Search for the cell housing the specified text and yield its (x, y) center coordinate. 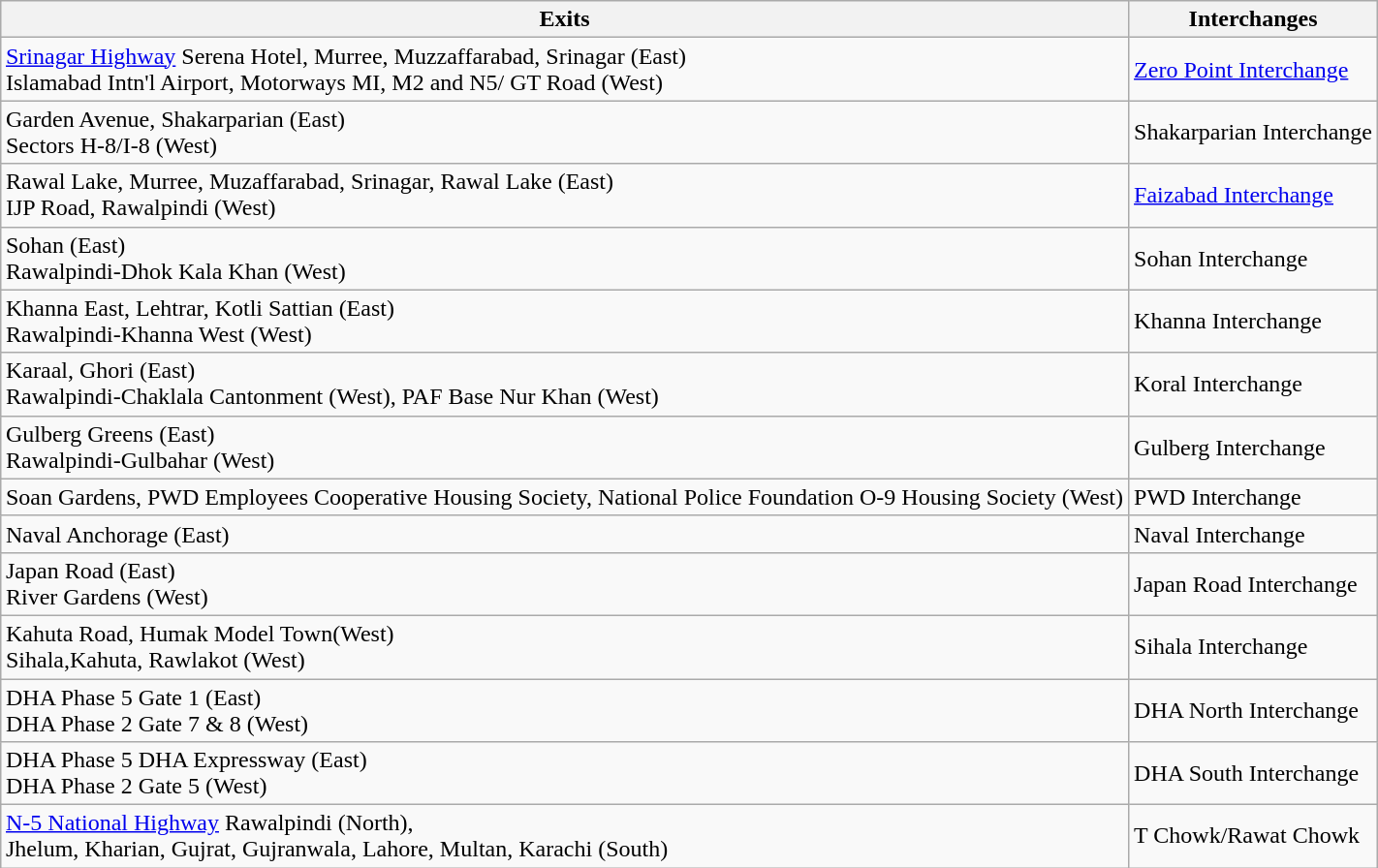
DHA South Interchange (1254, 773)
Zero Point Interchange (1254, 70)
Sohan Interchange (1254, 258)
Rawal Lake, Murree, Muzaffarabad, Srinagar, Rawal Lake (East) IJP Road, Rawalpindi (West) (564, 196)
Gulberg Greens (East) Rawalpindi-Gulbahar (West) (564, 448)
Faizabad Interchange (1254, 196)
Koral Interchange (1254, 384)
DHA North Interchange (1254, 709)
Khanna Interchange (1254, 322)
PWD Interchange (1254, 497)
DHA Phase 5 Gate 1 (East) DHA Phase 2 Gate 7 & 8 (West) (564, 709)
T Chowk/Rawat Chowk (1254, 837)
Naval Anchorage (East) (564, 534)
Japan Road Interchange (1254, 583)
Gulberg Interchange (1254, 448)
Exits (564, 19)
Kahuta Road, Humak Model Town(West) Sihala,Kahuta, Rawlakot (West) (564, 647)
Soan Gardens, PWD Employees Cooperative Housing Society, National Police Foundation O-9 Housing Society (West) (564, 497)
N-5 National Highway Rawalpindi (North), Jhelum, Kharian, Gujrat, Gujranwala, Lahore, Multan, Karachi (South) (564, 837)
Garden Avenue, Shakarparian (East)Sectors H-8/I-8 (West) (564, 132)
Interchanges (1254, 19)
Sihala Interchange (1254, 647)
Sohan (East)Rawalpindi-Dhok Kala Khan (West) (564, 258)
Khanna East, Lehtrar, Kotli Sattian (East) Rawalpindi-Khanna West (West) (564, 322)
Karaal, Ghori (East) Rawalpindi-Chaklala Cantonment (West), PAF Base Nur Khan (West) (564, 384)
Japan Road (East) River Gardens (West) (564, 583)
DHA Phase 5 DHA Expressway (East)DHA Phase 2 Gate 5 (West) (564, 773)
Naval Interchange (1254, 534)
Shakarparian Interchange (1254, 132)
Srinagar Highway Serena Hotel, Murree, Muzzaffarabad, Srinagar (East) Islamabad Intn'l Airport, Motorways MI, M2 and N5/ GT Road (West) (564, 70)
